Identify which cell holds the provided text, then report its [X, Y] central coordinate. 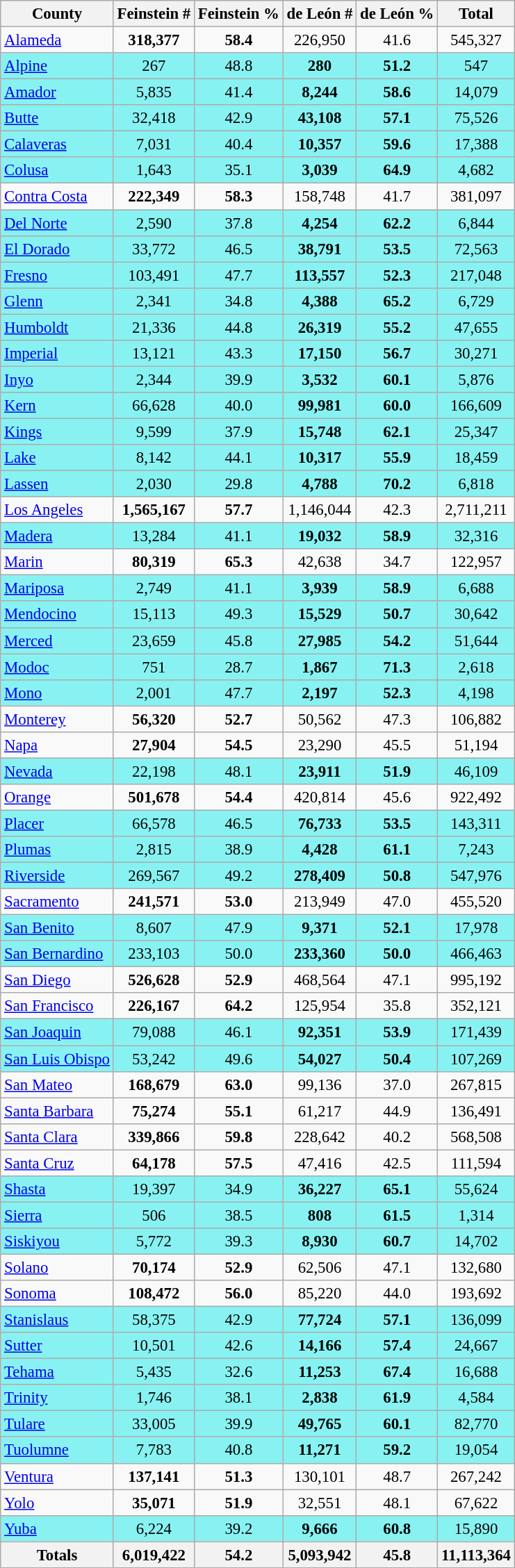
37.0 [398, 1084]
Marin [57, 562]
Los Angeles [57, 510]
Inyo [57, 379]
108,472 [154, 1294]
Sierra [57, 1215]
Alameda [57, 40]
922,492 [477, 798]
34.7 [398, 562]
61,217 [320, 1111]
15,529 [320, 615]
158,748 [320, 197]
Nevada [57, 771]
8,244 [320, 92]
Shasta [57, 1189]
43,108 [320, 118]
Merced [57, 641]
193,692 [477, 1294]
64,178 [154, 1163]
267 [154, 66]
6,844 [477, 223]
15,748 [320, 431]
267,815 [477, 1084]
16,688 [477, 1372]
381,097 [477, 197]
San Mateo [57, 1084]
39.2 [239, 1528]
47.9 [239, 928]
42.5 [398, 1163]
226,950 [320, 40]
2,749 [154, 588]
59.2 [398, 1451]
57.5 [239, 1163]
41.6 [398, 40]
136,099 [477, 1320]
55.9 [398, 458]
43.3 [239, 354]
11,253 [320, 1372]
468,564 [320, 980]
61.9 [398, 1398]
Kings [57, 431]
58.4 [239, 40]
49.6 [239, 1059]
10,317 [320, 458]
6,818 [477, 484]
17,388 [477, 145]
267,242 [477, 1476]
2,711,211 [477, 510]
130,101 [320, 1476]
37.8 [239, 223]
23,911 [320, 771]
Solano [57, 1267]
San Luis Obispo [57, 1059]
23,659 [154, 641]
2,618 [477, 667]
San Diego [57, 980]
751 [154, 667]
241,571 [154, 902]
55.2 [398, 327]
5,876 [477, 379]
County [57, 14]
Colusa [57, 170]
1,643 [154, 170]
2,030 [154, 484]
Sonoma [57, 1294]
4,584 [477, 1398]
49,765 [320, 1424]
1,146,044 [320, 510]
Tuolumne [57, 1451]
47,655 [477, 327]
7,783 [154, 1451]
568,508 [477, 1137]
4,682 [477, 170]
44.8 [239, 327]
7,243 [477, 850]
15,890 [477, 1528]
Glenn [57, 301]
506 [154, 1215]
47.0 [398, 902]
99,136 [320, 1084]
7,031 [154, 145]
339,866 [154, 1137]
de León # [320, 14]
60.0 [398, 406]
45.6 [398, 798]
143,311 [477, 823]
58,375 [154, 1320]
15,113 [154, 615]
19,032 [320, 536]
Monterey [57, 719]
132,680 [477, 1267]
38,791 [320, 249]
14,166 [320, 1346]
54.4 [239, 798]
32,551 [320, 1503]
547 [477, 66]
64.9 [398, 170]
17,978 [477, 928]
107,269 [477, 1059]
4,788 [320, 484]
501,678 [154, 798]
2,344 [154, 379]
51,644 [477, 641]
de León % [398, 14]
2,341 [154, 301]
27,904 [154, 745]
41.4 [239, 92]
19,054 [477, 1451]
4,388 [320, 301]
25,347 [477, 431]
44.0 [398, 1294]
41.7 [398, 197]
318,377 [154, 40]
Trinity [57, 1398]
8,607 [154, 928]
2,838 [320, 1398]
9,371 [320, 928]
45.5 [398, 745]
466,463 [477, 954]
60.7 [398, 1241]
280 [320, 66]
San Benito [57, 928]
Mendocino [57, 615]
2,197 [320, 693]
Calaveras [57, 145]
Imperial [57, 354]
Fresno [57, 275]
Tehama [57, 1372]
26,319 [320, 327]
103,491 [154, 275]
44.9 [398, 1111]
55,624 [477, 1189]
47,416 [320, 1163]
67,622 [477, 1503]
5,772 [154, 1241]
269,567 [154, 876]
6,688 [477, 588]
Placer [57, 823]
65.2 [398, 301]
Plumas [57, 850]
76,733 [320, 823]
1,314 [477, 1215]
3,532 [320, 379]
85,220 [320, 1294]
18,459 [477, 458]
Contra Costa [57, 197]
Feinstein % [239, 14]
Riverside [57, 876]
40.4 [239, 145]
122,957 [477, 562]
Yolo [57, 1503]
11,113,364 [477, 1555]
32,316 [477, 536]
Napa [57, 745]
54.5 [239, 745]
51.2 [398, 66]
28.7 [239, 667]
70.2 [398, 484]
46.1 [239, 1032]
50.7 [398, 615]
526,628 [154, 980]
54,027 [320, 1059]
6,729 [477, 301]
11,271 [320, 1451]
79,088 [154, 1032]
99,981 [320, 406]
Amador [57, 92]
14,079 [477, 92]
49.3 [239, 615]
80,319 [154, 562]
35.8 [398, 1007]
65.1 [398, 1189]
34.8 [239, 301]
17,150 [320, 354]
3,039 [320, 170]
168,679 [154, 1084]
61.5 [398, 1215]
Feinstein # [154, 14]
58.3 [239, 197]
42.3 [398, 510]
23,290 [320, 745]
30,642 [477, 615]
136,491 [477, 1111]
2,590 [154, 223]
51,194 [477, 745]
48.8 [239, 66]
19,397 [154, 1189]
40.0 [239, 406]
65.3 [239, 562]
166,609 [477, 406]
56,320 [154, 719]
24,667 [477, 1346]
8,930 [320, 1241]
57.7 [239, 510]
72,563 [477, 249]
233,360 [320, 954]
13,121 [154, 354]
Del Norte [57, 223]
4,198 [477, 693]
27,985 [320, 641]
32.6 [239, 1372]
Mono [57, 693]
547,976 [477, 876]
38.9 [239, 850]
39.3 [239, 1241]
Alpine [57, 66]
47.3 [398, 719]
Modoc [57, 667]
4,254 [320, 223]
222,349 [154, 197]
Tulare [57, 1424]
59.6 [398, 145]
233,103 [154, 954]
52.1 [398, 928]
3,939 [320, 588]
213,949 [320, 902]
82,770 [477, 1424]
Mariposa [57, 588]
53.0 [239, 902]
Totals [57, 1555]
Lassen [57, 484]
42.6 [239, 1346]
33,772 [154, 249]
64.2 [239, 1007]
61.1 [398, 850]
51.3 [239, 1476]
8,142 [154, 458]
5,835 [154, 92]
56.7 [398, 354]
42,638 [320, 562]
Siskiyou [57, 1241]
Total [477, 14]
Ventura [57, 1476]
125,954 [320, 1007]
92,351 [320, 1032]
66,578 [154, 823]
995,192 [477, 980]
Stanislaus [57, 1320]
44.1 [239, 458]
Santa Clara [57, 1137]
217,048 [477, 275]
Humboldt [57, 327]
Sutter [57, 1346]
63.0 [239, 1084]
420,814 [320, 798]
2,815 [154, 850]
77,724 [320, 1320]
352,121 [477, 1007]
53.9 [398, 1032]
1,746 [154, 1398]
29.8 [239, 484]
36,227 [320, 1189]
53,242 [154, 1059]
San Joaquin [57, 1032]
59.8 [239, 1137]
50.4 [398, 1059]
5,093,942 [320, 1555]
56.0 [239, 1294]
34.9 [239, 1189]
San Francisco [57, 1007]
Yuba [57, 1528]
38.1 [239, 1398]
Santa Barbara [57, 1111]
33,005 [154, 1424]
40.8 [239, 1451]
32,418 [154, 118]
Madera [57, 536]
228,642 [320, 1137]
75,274 [154, 1111]
545,327 [477, 40]
171,439 [477, 1032]
58.6 [398, 92]
30,271 [477, 354]
62.1 [398, 431]
Sacramento [57, 902]
Orange [57, 798]
San Bernardino [57, 954]
Santa Cruz [57, 1163]
22,198 [154, 771]
62.2 [398, 223]
278,409 [320, 876]
10,357 [320, 145]
75,526 [477, 118]
106,882 [477, 719]
2,001 [154, 693]
808 [320, 1215]
38.5 [239, 1215]
13,284 [154, 536]
40.2 [398, 1137]
14,702 [477, 1241]
6,019,422 [154, 1555]
21,336 [154, 327]
1,565,167 [154, 510]
52.7 [239, 719]
Lake [57, 458]
50,562 [320, 719]
48.7 [398, 1476]
35.1 [239, 170]
El Dorado [57, 249]
35,071 [154, 1503]
9,599 [154, 431]
226,167 [154, 1007]
71.3 [398, 667]
66,628 [154, 406]
113,557 [320, 275]
6,224 [154, 1528]
137,141 [154, 1476]
Kern [57, 406]
70,174 [154, 1267]
37.9 [239, 431]
60.8 [398, 1528]
10,501 [154, 1346]
50.8 [398, 876]
Butte [57, 118]
4,428 [320, 850]
46,109 [477, 771]
57.4 [398, 1346]
67.4 [398, 1372]
55.1 [239, 1111]
5,435 [154, 1372]
111,594 [477, 1163]
1,867 [320, 667]
49.2 [239, 876]
455,520 [477, 902]
62,506 [320, 1267]
9,666 [320, 1528]
